Locate the cell with the specified text and output its (x, y) center coordinate. 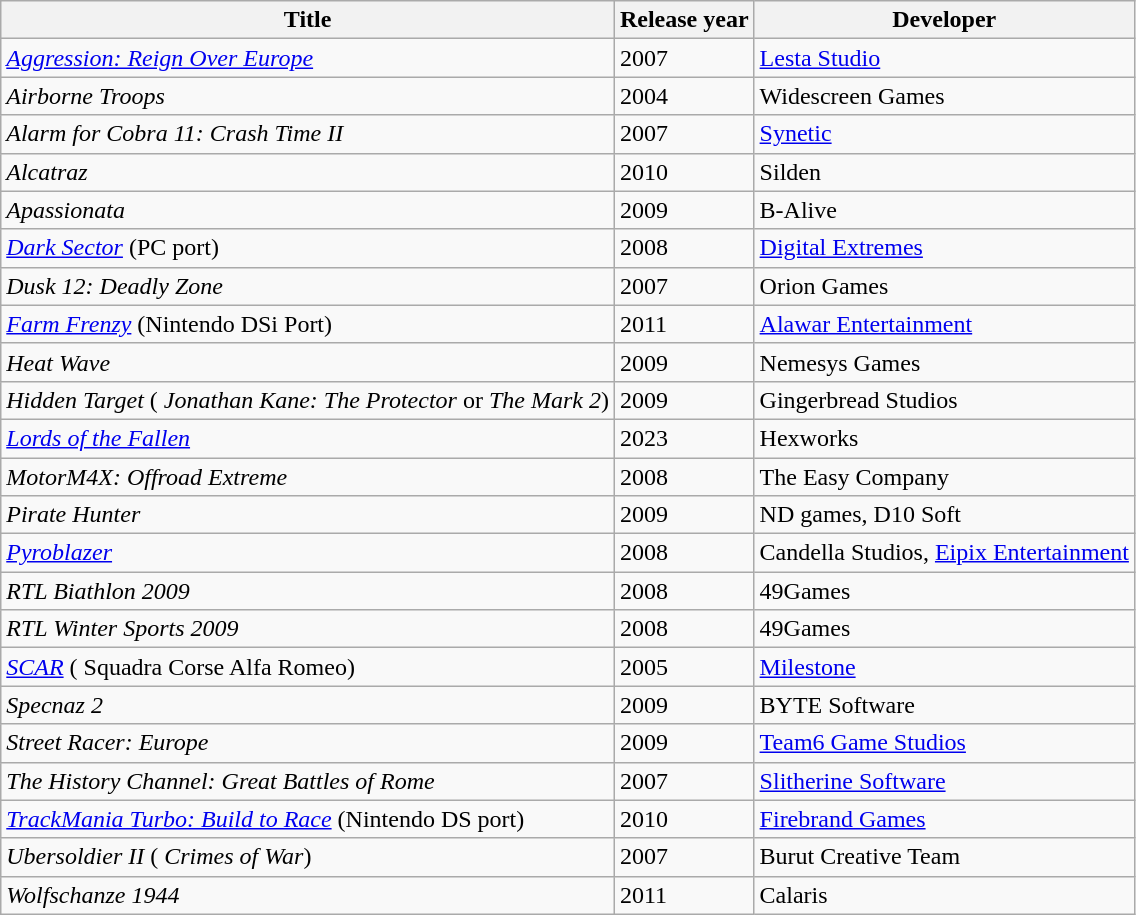
Milestone (944, 667)
Hidden Target ( Jonathan Kane: The Protector or The Mark 2) (308, 400)
SCAR ( Squadra Corse Alfa Romeo) (308, 667)
Nemesys Games (944, 362)
Title (308, 20)
Airborne Troops (308, 96)
Alcatraz (308, 172)
Street Racer: Europe (308, 743)
Lords of the Fallen (308, 438)
2023 (684, 438)
B-Alive (944, 210)
RTL Winter Sports 2009 (308, 629)
Ubersoldier II ( Crimes of War) (308, 857)
Silden (944, 172)
Pirate Hunter (308, 515)
Farm Frenzy (Nintendo DSi Port) (308, 324)
2005 (684, 667)
Digital Extremes (944, 248)
Developer (944, 20)
Team6 Game Studios (944, 743)
TrackMania Turbo: Build to Race (Nintendo DS port) (308, 819)
Apassionata (308, 210)
Hexworks (944, 438)
Heat Wave (308, 362)
Lesta Studio (944, 58)
BYTE Software (944, 705)
Slitherine Software (944, 781)
ND games, D10 Soft (944, 515)
Synetic (944, 134)
Alarm for Cobra 11: Crash Time II (308, 134)
The Easy Company (944, 477)
Release year (684, 20)
Alawar Entertainment (944, 324)
RTL Biathlon 2009 (308, 591)
Orion Games (944, 286)
Gingerbread Studios (944, 400)
Dusk 12: Deadly Zone (308, 286)
Burut Creative Team (944, 857)
Wolfschanze 1944 (308, 895)
2004 (684, 96)
MotorM4X: Offroad Extreme (308, 477)
Aggression: Reign Over Europe (308, 58)
Calaris (944, 895)
Firebrand Games (944, 819)
Widescreen Games (944, 96)
Candella Studios, Eipix Entertainment (944, 553)
The History Channel: Great Battles of Rome (308, 781)
Pyroblazer (308, 553)
Dark Sector (PC port) (308, 248)
Specnaz 2 (308, 705)
